For the text-containing cell, return its midpoint in (x, y) coordinate format. 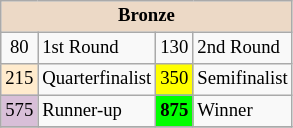
215 (20, 80)
Quarterfinalist (97, 80)
Runner-up (97, 112)
1st Round (97, 48)
350 (174, 80)
Winner (242, 112)
575 (20, 112)
80 (20, 48)
130 (174, 48)
Bronze (146, 16)
875 (174, 112)
Semifinalist (242, 80)
2nd Round (242, 48)
